Scan for the cell matching the given text and deliver its (X, Y) coordinate at center. 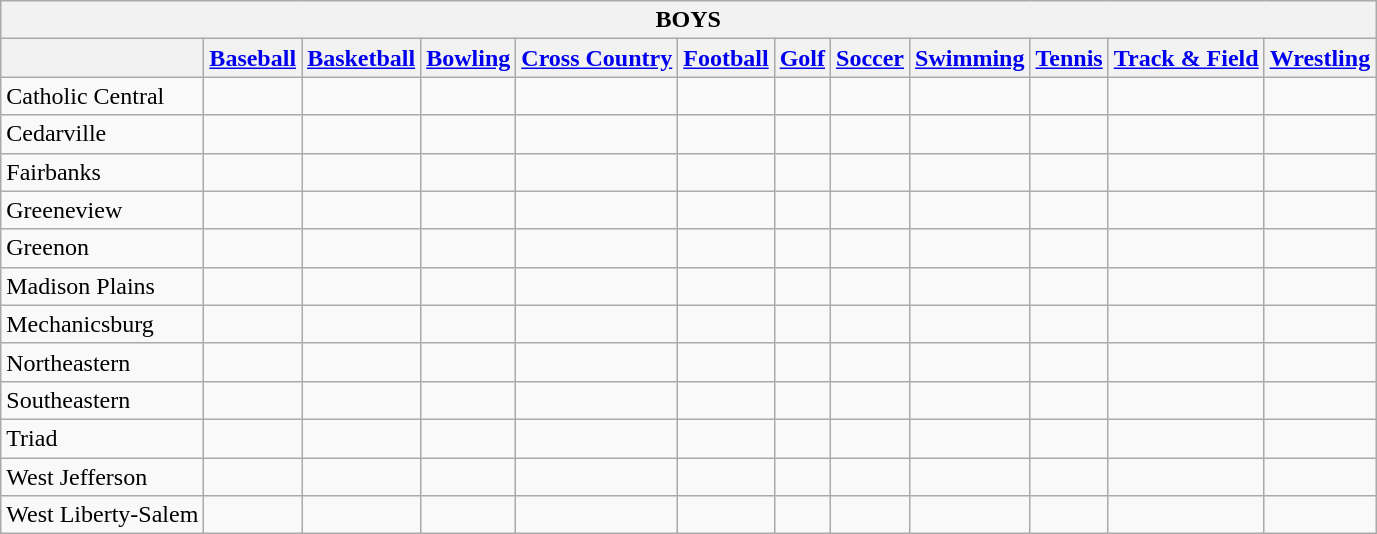
Madison Plains (102, 286)
Fairbanks (102, 172)
Wrestling (1320, 58)
Tennis (1069, 58)
Track & Field (1186, 58)
Greenon (102, 248)
Greeneview (102, 210)
Mechanicsburg (102, 324)
BOYS (688, 20)
Football (726, 58)
West Jefferson (102, 477)
West Liberty-Salem (102, 515)
Southeastern (102, 400)
Triad (102, 438)
Bowling (468, 58)
Baseball (253, 58)
Soccer (870, 58)
Cedarville (102, 134)
Swimming (970, 58)
Golf (802, 58)
Cross Country (597, 58)
Catholic Central (102, 96)
Basketball (362, 58)
Northeastern (102, 362)
